Extract the [X, Y] coordinate from the center of the cell holding the provided text.  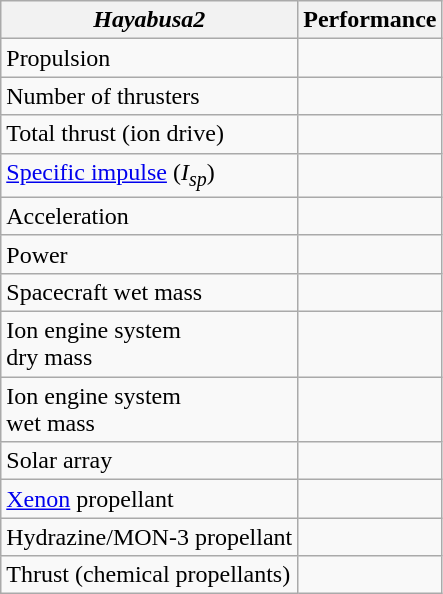
Spacecraft wet mass [150, 292]
Propulsion [150, 58]
Specific impulse (Isp) [150, 175]
Ion engine systemwet mass [150, 410]
Acceleration [150, 216]
Hayabusa2 [150, 20]
Power [150, 254]
Thrust (chemical propellants) [150, 575]
Performance [370, 20]
Xenon propellant [150, 499]
Total thrust (ion drive) [150, 134]
Hydrazine/MON-3 propellant [150, 537]
Number of thrusters [150, 96]
Solar array [150, 461]
Ion engine systemdry mass [150, 344]
